Output the [x, y] coordinate of the center of the cell containing the given text.  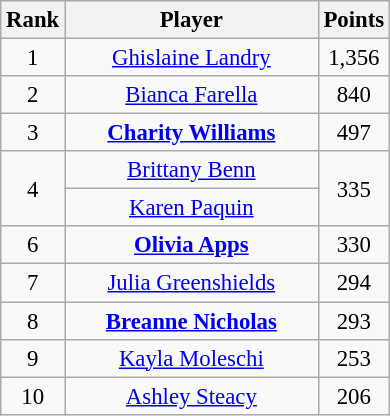
Julia Greenshields [192, 283]
Ghislaine Landry [192, 58]
Points [354, 20]
1 [33, 58]
840 [354, 95]
Kayla Moleschi [192, 358]
Player [192, 20]
335 [354, 188]
7 [33, 283]
497 [354, 133]
Breanne Nicholas [192, 321]
8 [33, 321]
1,356 [354, 58]
Olivia Apps [192, 245]
Bianca Farella [192, 95]
206 [354, 396]
330 [354, 245]
4 [33, 188]
9 [33, 358]
294 [354, 283]
Charity Williams [192, 133]
Karen Paquin [192, 208]
Brittany Benn [192, 170]
2 [33, 95]
6 [33, 245]
Rank [33, 20]
Ashley Steacy [192, 396]
253 [354, 358]
3 [33, 133]
293 [354, 321]
10 [33, 396]
